Locate the cell with the specified text and output its [X, Y] center coordinate. 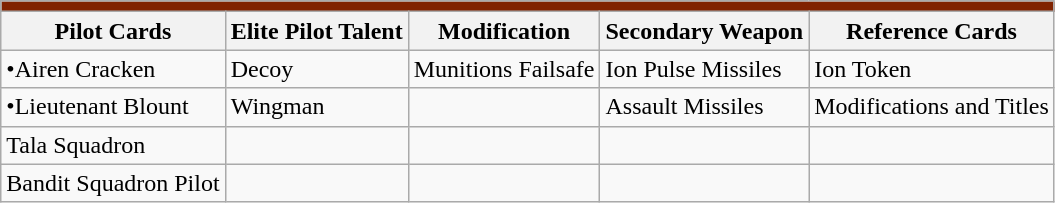
•Lieutenant Blount [113, 107]
Assault Missiles [704, 107]
Wingman [316, 107]
Pilot Cards [113, 31]
Munitions Failsafe [504, 69]
Ion Pulse Missiles [704, 69]
Secondary Weapon [704, 31]
Modifications and Titles [932, 107]
•Airen Cracken [113, 69]
Bandit Squadron Pilot [113, 183]
Elite Pilot Talent [316, 31]
Modification [504, 31]
Decoy [316, 69]
Tala Squadron [113, 145]
Reference Cards [932, 31]
Ion Token [932, 69]
